Capture the cell that displays the provided text and extract its (X, Y) central coordinate. 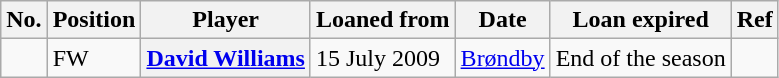
Player (226, 20)
End of the season (640, 58)
15 July 2009 (382, 58)
Brøndby (502, 58)
David Williams (226, 58)
Loan expired (640, 20)
Position (94, 20)
FW (94, 58)
Date (502, 20)
Loaned from (382, 20)
No. (24, 20)
Ref (754, 20)
